For the text-containing cell, return its midpoint in [x, y] coordinate format. 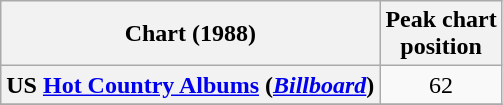
Peak chartposition [441, 34]
US Hot Country Albums (Billboard) [190, 85]
Chart (1988) [190, 34]
62 [441, 85]
